Provide the [x, y] coordinate of the cell's center where the given text is located.  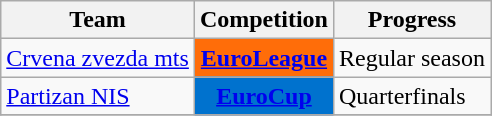
Progress [412, 20]
Quarterfinals [412, 96]
Partizan NIS [98, 96]
Team [98, 20]
Competition [264, 20]
EuroLeague [264, 58]
Regular season [412, 58]
EuroCup [264, 96]
Crvena zvezda mts [98, 58]
